Detect which cell encompasses the target text, then output its [x, y] center coordinate. 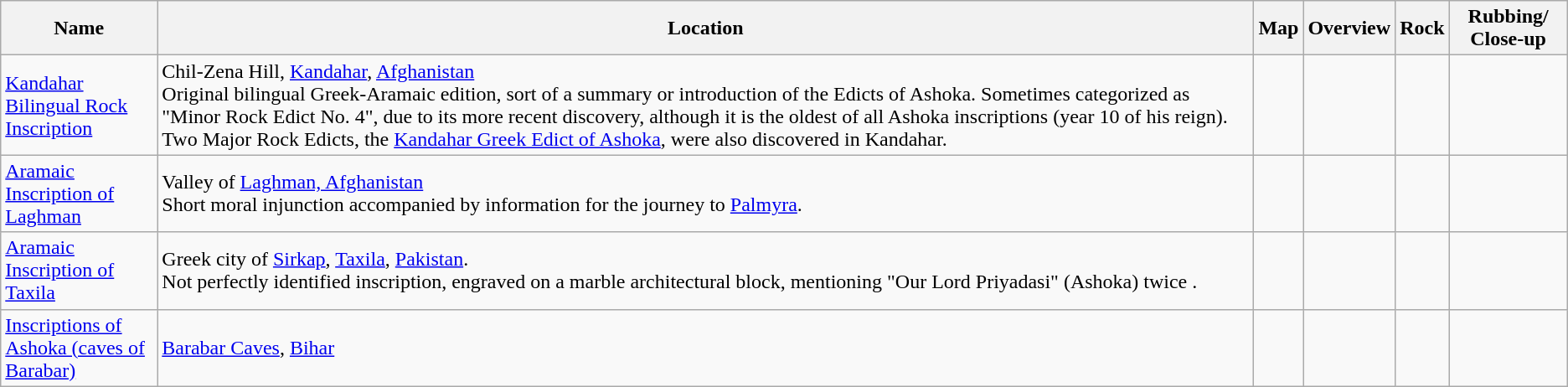
Barabar Caves, Bihar [705, 348]
Inscriptions of Ashoka (caves of Barabar) [79, 348]
Rubbing/ Close-up [1508, 28]
Kandahar Bilingual Rock Inscription [79, 106]
Map [1278, 28]
Aramaic Inscription of Taxila [79, 271]
Valley of Laghman, Afghanistan Short moral injunction accompanied by information for the journey to Palmyra. [705, 193]
Rock [1422, 28]
Location [705, 28]
Name [79, 28]
Overview [1349, 28]
Aramaic Inscription of Laghman [79, 193]
